Return [X, Y] of the center of cell containing provided text 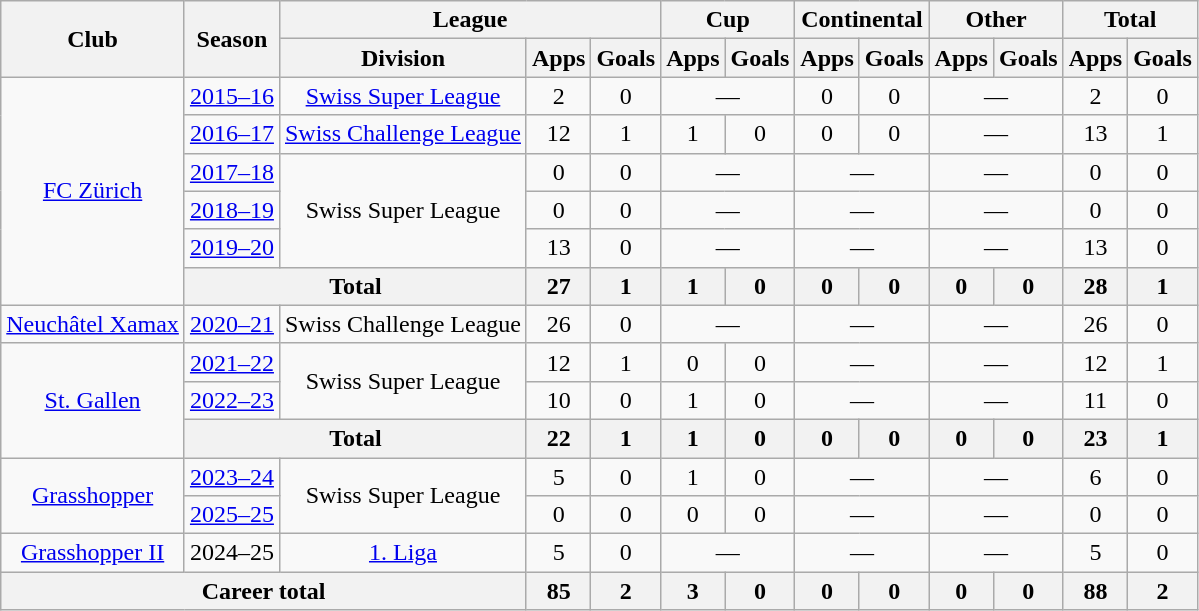
11 [1095, 400]
Club [93, 39]
2024–25 [232, 553]
23 [1095, 438]
2017–18 [232, 172]
Grasshopper [93, 496]
St. Gallen [93, 400]
10 [558, 400]
2025–25 [232, 515]
Neuchâtel Xamax [93, 324]
28 [1095, 286]
2018–19 [232, 210]
Career total [264, 591]
Other [996, 20]
2019–20 [232, 248]
27 [558, 286]
2023–24 [232, 477]
Cup [728, 20]
2015–16 [232, 96]
3 [693, 591]
2021–22 [232, 362]
FC Zürich [93, 191]
Division [402, 58]
2022–23 [232, 400]
85 [558, 591]
2016–17 [232, 134]
1. Liga [402, 553]
Grasshopper II [93, 553]
88 [1095, 591]
League [470, 20]
Continental [862, 20]
6 [1095, 477]
22 [558, 438]
Season [232, 39]
2020–21 [232, 324]
